Scan for the cell matching the given text and deliver its [X, Y] coordinate at center. 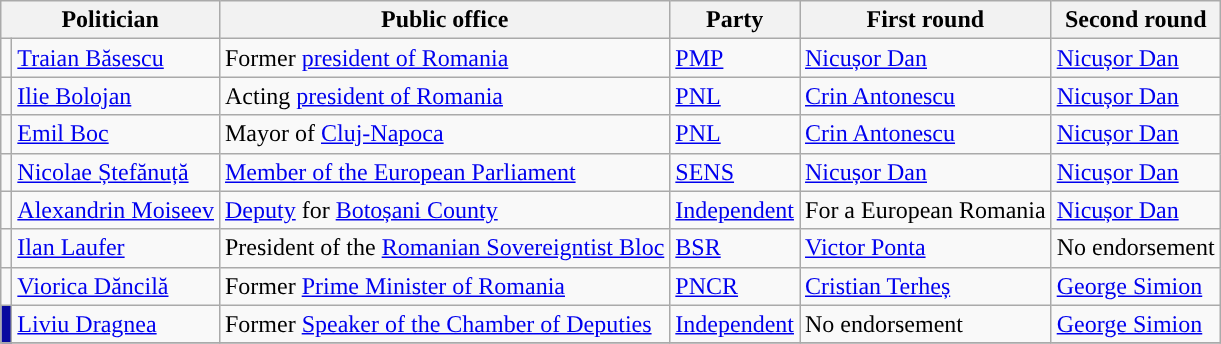
Former Prime Minister of Romania [444, 286]
Deputy for Botoșani County [444, 210]
Former Speaker of the Chamber of Deputies [444, 324]
SENS [735, 172]
Ilie Bolojan [116, 96]
Alexandrin Moiseev [116, 210]
Liviu Dragnea [116, 324]
Member of the European Parliament [444, 172]
PMP [735, 58]
BSR [735, 248]
For a European Romania [926, 210]
Public office [444, 20]
Acting president of Romania [444, 96]
Emil Boc [116, 134]
Traian Băsescu [116, 58]
Ilan Laufer [116, 248]
Victor Ponta [926, 248]
Second round [1136, 20]
Politician [110, 20]
Cristian Terheș [926, 286]
Nicolae Ștefănuță [116, 172]
First round [926, 20]
Party [735, 20]
PNCR [735, 286]
Mayor of Cluj-Napoca [444, 134]
President of the Romanian Sovereigntist Bloc [444, 248]
Former president of Romania [444, 58]
Viorica Dăncilă [116, 286]
